For the text-containing cell, return its midpoint in (X, Y) coordinate format. 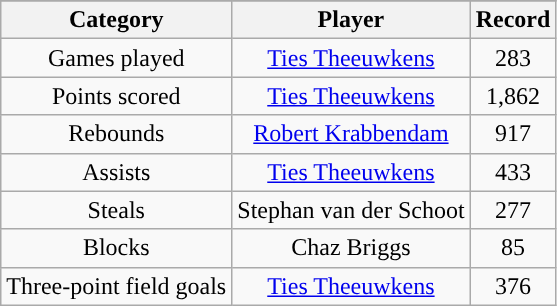
Rebounds (116, 134)
376 (513, 286)
Player (351, 20)
Games played (116, 58)
433 (513, 172)
Record (513, 20)
85 (513, 248)
277 (513, 210)
Blocks (116, 248)
Three-point field goals (116, 286)
283 (513, 58)
917 (513, 134)
Category (116, 20)
1,862 (513, 96)
Steals (116, 210)
Points scored (116, 96)
Assists (116, 172)
Stephan van der Schoot (351, 210)
Robert Krabbendam (351, 134)
Chaz Briggs (351, 248)
